Output the (X, Y) coordinate of the center of the cell containing the given text.  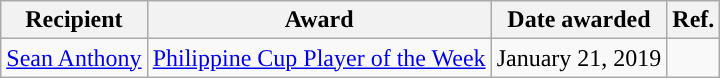
Ref. (694, 20)
Award (319, 20)
Sean Anthony (74, 58)
Philippine Cup Player of the Week (319, 58)
January 21, 2019 (579, 58)
Recipient (74, 20)
Date awarded (579, 20)
